Output the [X, Y] coordinate of the center of the cell containing the given text.  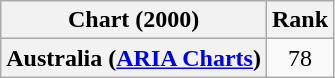
Australia (ARIA Charts) [134, 58]
Chart (2000) [134, 20]
Rank [300, 20]
78 [300, 58]
